Capture the cell that displays the provided text and extract its [X, Y] central coordinate. 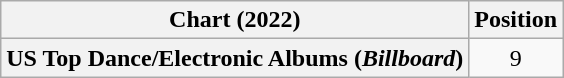
Position [516, 20]
Chart (2022) [235, 20]
US Top Dance/Electronic Albums (Billboard) [235, 58]
9 [516, 58]
